From the cell containing the given text, extract its center point as [X, Y] coordinate. 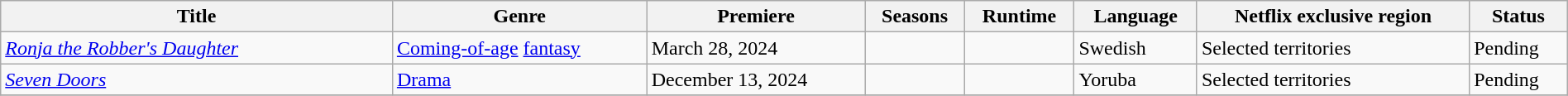
Language [1136, 17]
Coming-of-age fantasy [519, 48]
Seven Doors [197, 79]
Seasons [915, 17]
Title [197, 17]
Genre [519, 17]
Premiere [756, 17]
Drama [519, 79]
Netflix exclusive region [1333, 17]
Ronja the Robber's Daughter [197, 48]
December 13, 2024 [756, 79]
Runtime [1019, 17]
March 28, 2024 [756, 48]
Swedish [1136, 48]
Status [1518, 17]
Yoruba [1136, 79]
